Identify which cell holds the provided text, then report its (x, y) central coordinate. 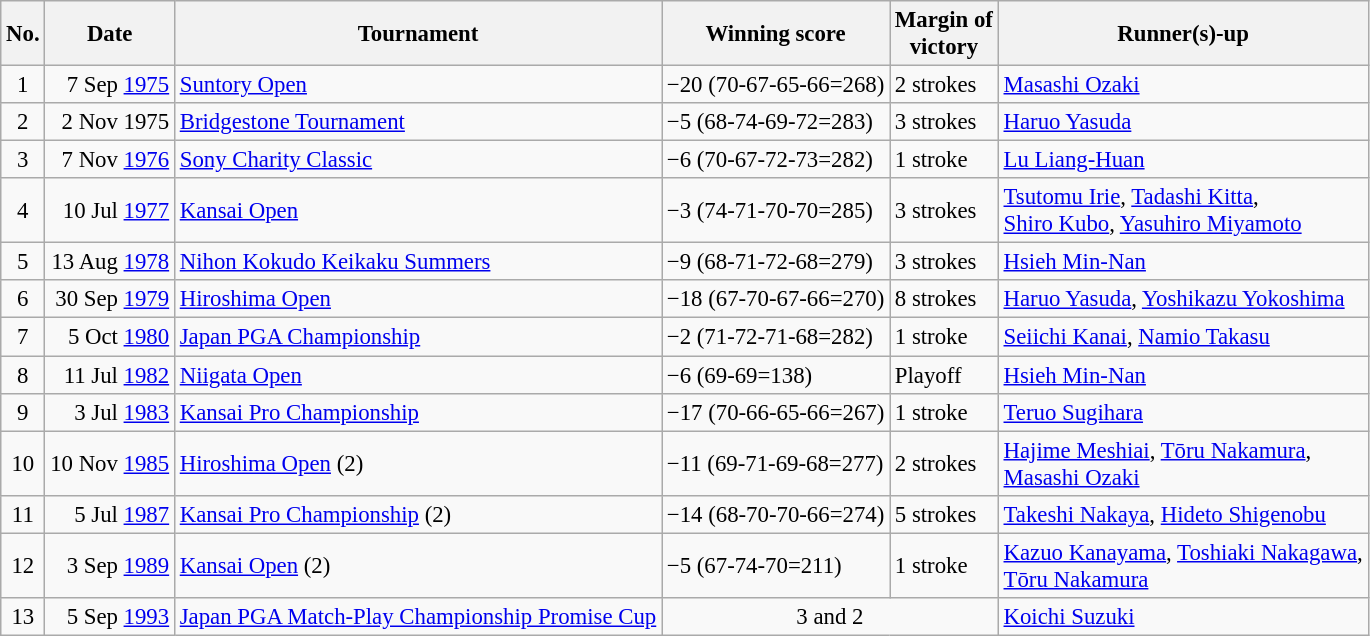
13 (23, 617)
Seiichi Kanai, Namio Takasu (1183, 337)
Haruo Yasuda (1183, 122)
−2 (71-72-71-68=282) (776, 337)
Runner(s)-up (1183, 34)
1 (23, 85)
Teruo Sugihara (1183, 412)
−9 (68-71-72-68=279) (776, 262)
Hiroshima Open (2) (418, 464)
Koichi Suzuki (1183, 617)
5 (23, 262)
10 Nov 1985 (110, 464)
2 Nov 1975 (110, 122)
Kansai Pro Championship (418, 412)
Kazuo Kanayama, Toshiaki Nakagawa, Tōru Nakamura (1183, 566)
10 (23, 464)
Lu Liang-Huan (1183, 160)
3 (23, 160)
8 (23, 375)
Japan PGA Championship (418, 337)
Hiroshima Open (418, 299)
5 Oct 1980 (110, 337)
7 Nov 1976 (110, 160)
Sony Charity Classic (418, 160)
3 Jul 1983 (110, 412)
−18 (67-70-67-66=270) (776, 299)
10 Jul 1977 (110, 210)
Suntory Open (418, 85)
2 (23, 122)
Date (110, 34)
−5 (68-74-69-72=283) (776, 122)
−20 (70-67-65-66=268) (776, 85)
−6 (69-69=138) (776, 375)
Playoff (944, 375)
Margin ofvictory (944, 34)
−17 (70-66-65-66=267) (776, 412)
Winning score (776, 34)
Bridgestone Tournament (418, 122)
−6 (70-67-72-73=282) (776, 160)
Haruo Yasuda, Yoshikazu Yokoshima (1183, 299)
7 (23, 337)
3 Sep 1989 (110, 566)
Kansai Open (2) (418, 566)
Kansai Open (418, 210)
Takeshi Nakaya, Hideto Shigenobu (1183, 514)
4 (23, 210)
−3 (74-71-70-70=285) (776, 210)
3 and 2 (830, 617)
6 (23, 299)
7 Sep 1975 (110, 85)
13 Aug 1978 (110, 262)
−5 (67-74-70=211) (776, 566)
−14 (68-70-70-66=274) (776, 514)
Tsutomu Irie, Tadashi Kitta, Shiro Kubo, Yasuhiro Miyamoto (1183, 210)
Nihon Kokudo Keikaku Summers (418, 262)
8 strokes (944, 299)
Tournament (418, 34)
Hajime Meshiai, Tōru Nakamura, Masashi Ozaki (1183, 464)
Kansai Pro Championship (2) (418, 514)
12 (23, 566)
−11 (69-71-69-68=277) (776, 464)
Niigata Open (418, 375)
Japan PGA Match-Play Championship Promise Cup (418, 617)
5 Jul 1987 (110, 514)
Masashi Ozaki (1183, 85)
9 (23, 412)
30 Sep 1979 (110, 299)
5 Sep 1993 (110, 617)
5 strokes (944, 514)
No. (23, 34)
11 (23, 514)
11 Jul 1982 (110, 375)
